Determine the [X, Y] coordinate at the center of the cell enclosing the given text.  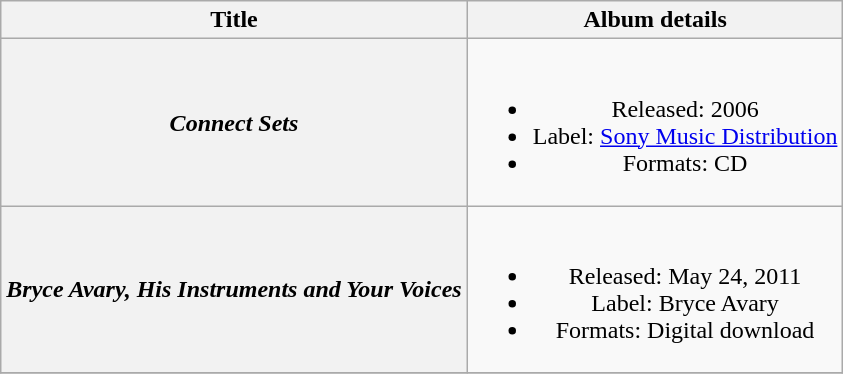
Title [234, 20]
Album details [655, 20]
Released: 2006Label: Sony Music DistributionFormats: CD [655, 122]
Connect Sets [234, 122]
Released: May 24, 2011Label: Bryce AvaryFormats: Digital download [655, 290]
Bryce Avary, His Instruments and Your Voices [234, 290]
